Identify which cell holds the provided text, then report its (X, Y) central coordinate. 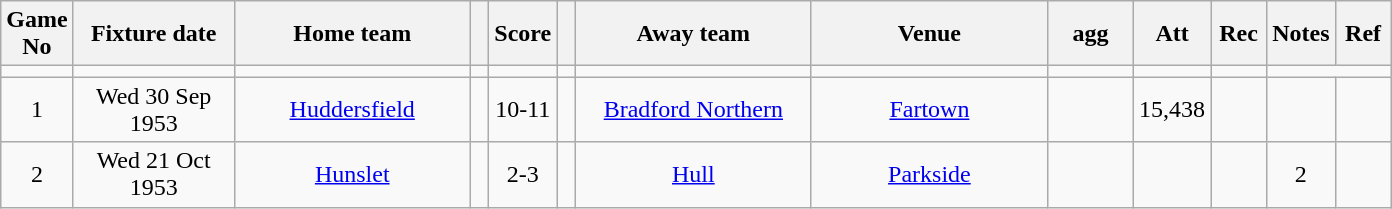
Parkside (929, 174)
Away team (693, 34)
Game No (37, 34)
Fartown (929, 110)
15,438 (1172, 110)
Bradford Northern (693, 110)
Wed 30 Sep 1953 (154, 110)
agg (1090, 34)
Hull (693, 174)
2-3 (523, 174)
Hunslet (352, 174)
Score (523, 34)
Rec (1239, 34)
Huddersfield (352, 110)
Att (1172, 34)
Venue (929, 34)
Fixture date (154, 34)
1 (37, 110)
Home team (352, 34)
Notes (1301, 34)
Wed 21 Oct 1953 (154, 174)
Ref (1363, 34)
10-11 (523, 110)
